Return the [x, y] coordinate for the center point of the cell that contains the specified text.  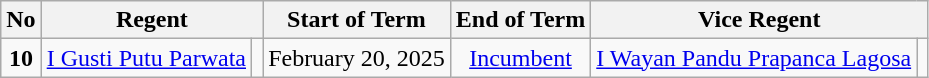
No [21, 20]
February 20, 2025 [357, 58]
I Gusti Putu Parwata [146, 58]
Incumbent [520, 58]
I Wayan Pandu Prapanca Lagosa [754, 58]
End of Term [520, 20]
Start of Term [357, 20]
10 [21, 58]
Vice Regent [760, 20]
Regent [152, 20]
